Provide the [X, Y] coordinate of the cell's center where the given text is located.  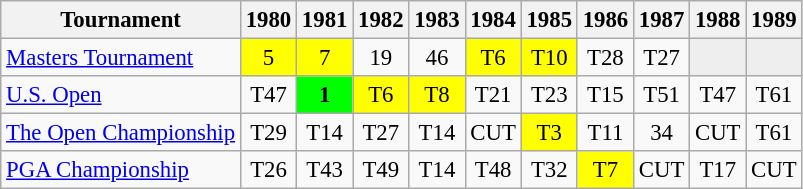
The Open Championship [121, 133]
Tournament [121, 20]
T51 [661, 95]
19 [381, 58]
T7 [605, 170]
T11 [605, 133]
Masters Tournament [121, 58]
T48 [493, 170]
T32 [549, 170]
PGA Championship [121, 170]
46 [437, 58]
1981 [325, 20]
T10 [549, 58]
1986 [605, 20]
1982 [381, 20]
T8 [437, 95]
1987 [661, 20]
T49 [381, 170]
5 [268, 58]
U.S. Open [121, 95]
T28 [605, 58]
1985 [549, 20]
1989 [774, 20]
T26 [268, 170]
7 [325, 58]
1988 [718, 20]
1 [325, 95]
T15 [605, 95]
T29 [268, 133]
1983 [437, 20]
T21 [493, 95]
34 [661, 133]
T43 [325, 170]
T3 [549, 133]
1984 [493, 20]
1980 [268, 20]
T17 [718, 170]
T23 [549, 95]
